Return (X, Y) of the center of cell containing provided text 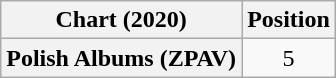
Position (289, 20)
Polish Albums (ZPAV) (122, 58)
Chart (2020) (122, 20)
5 (289, 58)
